For the text-containing cell, return its midpoint in [X, Y] coordinate format. 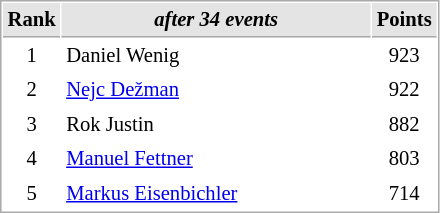
Nejc Dežman [216, 90]
923 [404, 56]
882 [404, 124]
714 [404, 194]
Rank [32, 20]
2 [32, 90]
Markus Eisenbichler [216, 194]
Manuel Fettner [216, 158]
4 [32, 158]
Rok Justin [216, 124]
3 [32, 124]
803 [404, 158]
5 [32, 194]
922 [404, 90]
after 34 events [216, 20]
Points [404, 20]
1 [32, 56]
Daniel Wenig [216, 56]
